For the text-containing cell, return its midpoint in (X, Y) coordinate format. 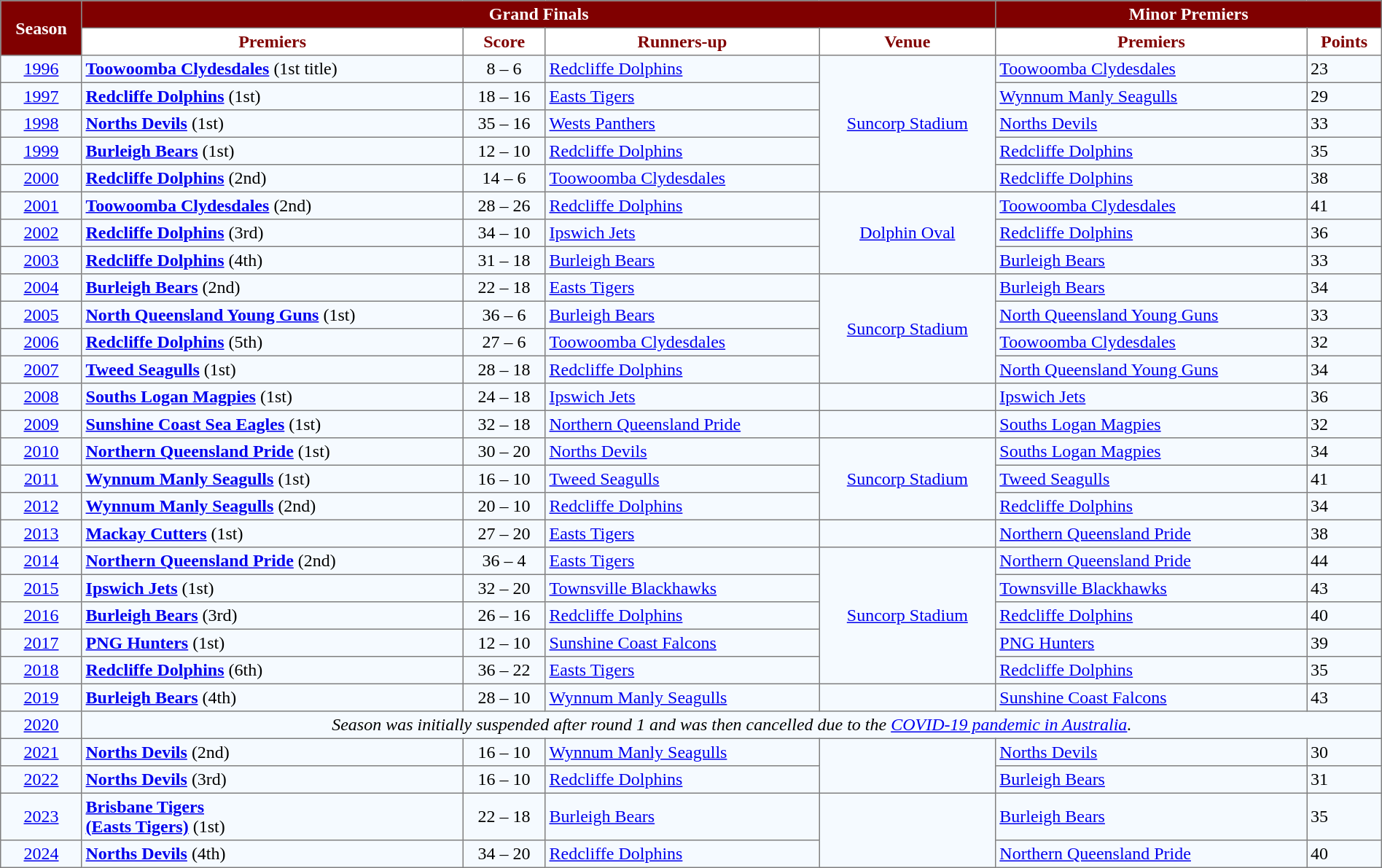
Wynnum Manly Seagulls (2nd) (273, 507)
30 – 20 (504, 452)
1997 (42, 96)
2016 (42, 616)
Redcliffe Dolphins (5th) (273, 343)
Norths Devils (2nd) (273, 752)
2013 (42, 533)
PNG Hunters (1152, 643)
2006 (42, 343)
18 – 16 (504, 96)
2007 (42, 370)
Norths Devils (4th) (273, 854)
34 – 10 (504, 233)
28 – 10 (504, 697)
1998 (42, 124)
14 – 6 (504, 179)
Season (42, 28)
2000 (42, 179)
2023 (42, 816)
35 – 16 (504, 124)
31 – 18 (504, 260)
Northern Queensland Pride (1st) (273, 452)
North Queensland Young Guns (1st) (273, 315)
44 (1344, 561)
32 – 20 (504, 588)
26 – 16 (504, 616)
39 (1344, 643)
PNG Hunters (1st) (273, 643)
Wests Panthers (682, 124)
27 – 6 (504, 343)
Points (1344, 42)
2024 (42, 854)
Burleigh Bears (2nd) (273, 288)
Ipswich Jets (1st) (273, 588)
2008 (42, 397)
Norths Devils (1st) (273, 124)
31 (1344, 780)
32 – 18 (504, 424)
2018 (42, 670)
2012 (42, 507)
Burleigh Bears (3rd) (273, 616)
2014 (42, 561)
Redcliffe Dolphins (4th) (273, 260)
36 – 4 (504, 561)
Northern Queensland Pride (2nd) (273, 561)
34 – 20 (504, 854)
Norths Devils (3rd) (273, 780)
Redcliffe Dolphins (6th) (273, 670)
2021 (42, 752)
2011 (42, 479)
Burleigh Bears (4th) (273, 697)
Season was initially suspended after round 1 and was then cancelled due to the COVID-19 pandemic in Australia. (732, 725)
2010 (42, 452)
Tweed Seagulls (1st) (273, 370)
Toowoomba Clydesdales (2nd) (273, 206)
20 – 10 (504, 507)
Redcliffe Dolphins (3rd) (273, 233)
2003 (42, 260)
Minor Premiers (1188, 15)
Toowoomba Clydesdales (1st title) (273, 69)
28 – 18 (504, 370)
36 – 22 (504, 670)
29 (1344, 96)
Score (504, 42)
24 – 18 (504, 397)
Burleigh Bears (1st) (273, 151)
2019 (42, 697)
27 – 20 (504, 533)
36 – 6 (504, 315)
2001 (42, 206)
Wynnum Manly Seagulls (1st) (273, 479)
28 – 26 (504, 206)
1999 (42, 151)
2002 (42, 233)
Dolphin Oval (908, 232)
Mackay Cutters (1st) (273, 533)
Venue (908, 42)
2022 (42, 780)
30 (1344, 752)
23 (1344, 69)
Redcliffe Dolphins (2nd) (273, 179)
1996 (42, 69)
Redcliffe Dolphins (1st) (273, 96)
Sunshine Coast Sea Eagles (1st) (273, 424)
2020 (42, 725)
2004 (42, 288)
Runners-up (682, 42)
2015 (42, 588)
Grand Finals (539, 15)
Souths Logan Magpies (1st) (273, 397)
2009 (42, 424)
Brisbane Tigers(Easts Tigers) (1st) (273, 816)
2017 (42, 643)
2005 (42, 315)
8 – 6 (504, 69)
